Determine the [X, Y] coordinate at the center of the cell enclosing the given text.  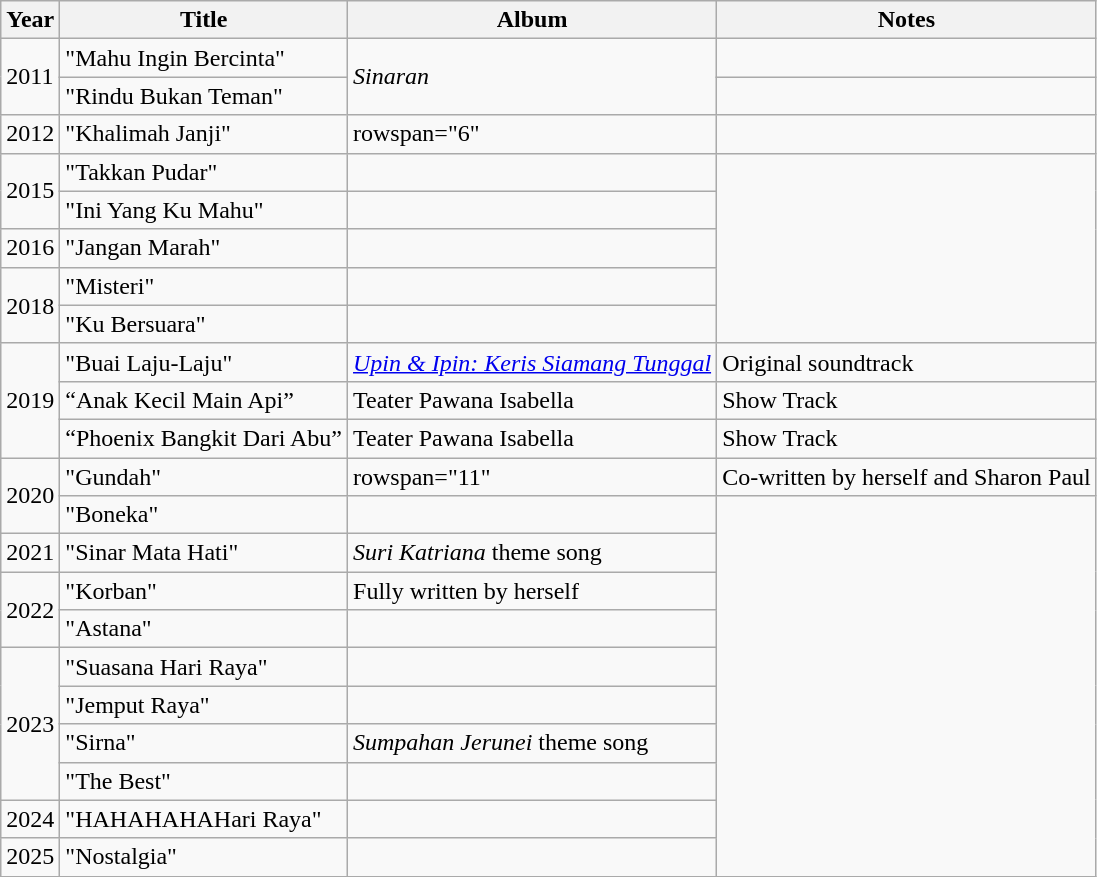
Title [204, 20]
"Gundah" [204, 477]
2022 [30, 610]
2021 [30, 553]
Original soundtrack [907, 362]
"Mahu Ingin Bercinta" [204, 58]
"Ku Bersuara" [204, 324]
"Boneka" [204, 515]
"Nostalgia" [204, 857]
"Khalimah Janji" [204, 134]
"Buai Laju-Laju" [204, 362]
"Jangan Marah" [204, 248]
"HAHAHAHAHari Raya" [204, 819]
Co-written by herself and Sharon Paul [907, 477]
rowspan="6" [532, 134]
2015 [30, 191]
Notes [907, 20]
rowspan="11" [532, 477]
"Sirna" [204, 743]
Fully written by herself [532, 591]
2023 [30, 724]
"Rindu Bukan Teman" [204, 96]
"Suasana Hari Raya" [204, 667]
2025 [30, 857]
"Korban" [204, 591]
“Phoenix Bangkit Dari Abu” [204, 438]
2020 [30, 496]
2024 [30, 819]
Suri Katriana theme song [532, 553]
"Jemput Raya" [204, 705]
2011 [30, 77]
“Anak Kecil Main Api” [204, 400]
Year [30, 20]
"Sinar Mata Hati" [204, 553]
2016 [30, 248]
Sumpahan Jerunei theme song [532, 743]
Sinaran [532, 77]
"Ini Yang Ku Mahu" [204, 210]
"The Best" [204, 781]
"Astana" [204, 629]
"Misteri" [204, 286]
2012 [30, 134]
2018 [30, 305]
Upin & Ipin: Keris Siamang Tunggal [532, 362]
"Takkan Pudar" [204, 172]
2019 [30, 400]
Album [532, 20]
